Pinpoint the cell where the given text exists, returning its [X, Y] midpoint coordinate. 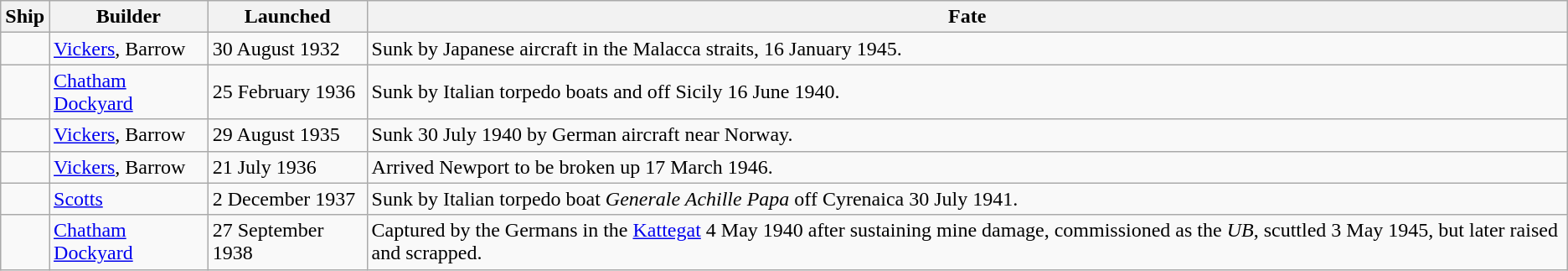
Scotts [129, 199]
Sunk 30 July 1940 by German aircraft near Norway. [967, 135]
Sunk by Italian torpedo boats and off Sicily 16 June 1940. [967, 92]
Fate [967, 17]
Arrived Newport to be broken up 17 March 1946. [967, 167]
29 August 1935 [287, 135]
Sunk by Italian torpedo boat Generale Achille Papa off Cyrenaica 30 July 1941. [967, 199]
25 February 1936 [287, 92]
Sunk by Japanese aircraft in the Malacca straits, 16 January 1945. [967, 49]
Launched [287, 17]
27 September 1938 [287, 242]
Ship [25, 17]
30 August 1932 [287, 49]
21 July 1936 [287, 167]
Builder [129, 17]
2 December 1937 [287, 199]
